From the cell containing the given text, extract its center point as [X, Y] coordinate. 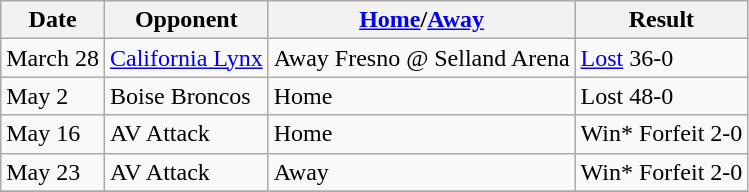
Lost 36-0 [662, 58]
Lost 48-0 [662, 96]
Home/Away [422, 20]
Result [662, 20]
Opponent [186, 20]
May 23 [53, 172]
Away [422, 172]
California Lynx [186, 58]
May 16 [53, 134]
Away Fresno @ Selland Arena [422, 58]
Boise Broncos [186, 96]
Date [53, 20]
May 2 [53, 96]
March 28 [53, 58]
